Extract the [x, y] coordinate from the center of the cell holding the provided text.  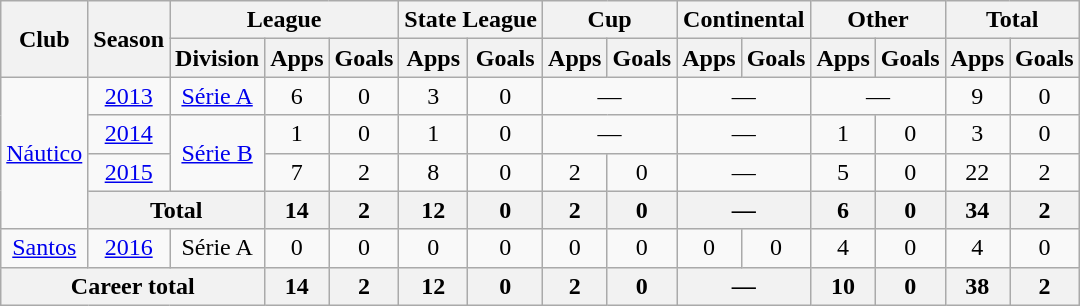
38 [977, 286]
2013 [129, 96]
Cup [610, 20]
League [284, 20]
22 [977, 172]
5 [843, 172]
2016 [129, 248]
Continental [744, 20]
7 [297, 172]
Division [218, 58]
Career total [133, 286]
9 [977, 96]
Season [129, 39]
2015 [129, 172]
10 [843, 286]
8 [434, 172]
State League [471, 20]
Club [44, 39]
Santos [44, 248]
Série B [218, 153]
34 [977, 210]
Other [878, 20]
2014 [129, 134]
Náutico [44, 153]
